Extract the (X, Y) coordinate from the center of the cell holding the provided text.  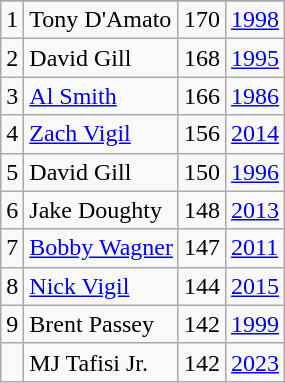
1998 (256, 20)
9 (12, 324)
2014 (256, 134)
3 (12, 96)
1996 (256, 172)
7 (12, 248)
1 (12, 20)
168 (202, 58)
Jake Doughty (102, 210)
Nick Vigil (102, 286)
148 (202, 210)
170 (202, 20)
2015 (256, 286)
MJ Tafisi Jr. (102, 362)
6 (12, 210)
Tony D'Amato (102, 20)
Brent Passey (102, 324)
4 (12, 134)
8 (12, 286)
2023 (256, 362)
Bobby Wagner (102, 248)
2011 (256, 248)
144 (202, 286)
5 (12, 172)
156 (202, 134)
1999 (256, 324)
2013 (256, 210)
Zach Vigil (102, 134)
1986 (256, 96)
166 (202, 96)
2 (12, 58)
1995 (256, 58)
147 (202, 248)
150 (202, 172)
Al Smith (102, 96)
